Provide the (X, Y) coordinate of the cell's center where the given text is located.  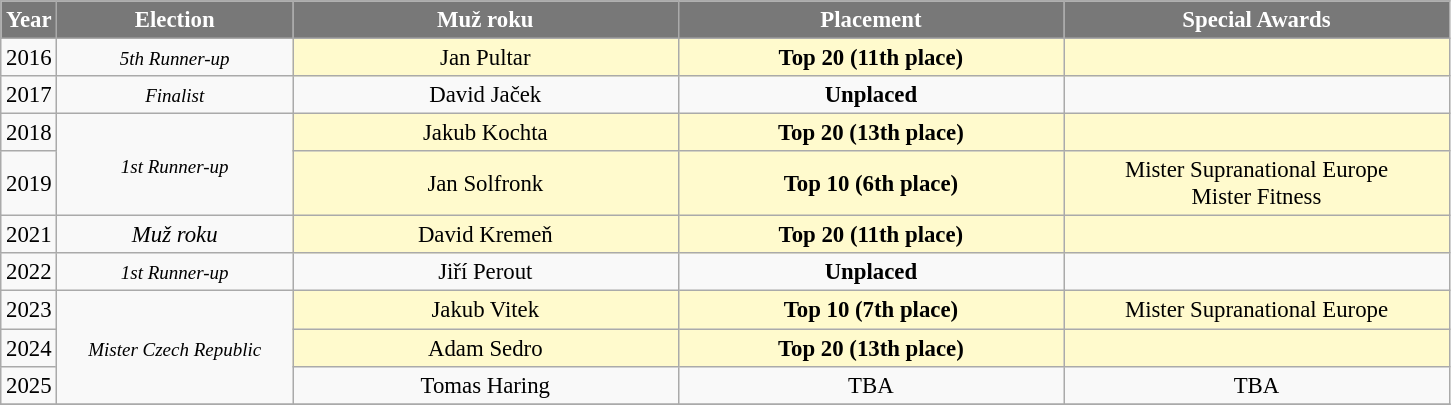
Mister Supranational Europe (1257, 310)
5th Runner-up (175, 58)
2022 (29, 273)
Jiří Perout (485, 273)
2025 (29, 385)
Year (29, 20)
David Jaček (485, 95)
David Kremeň (485, 235)
2019 (29, 184)
2018 (29, 133)
Jan Solfronk (485, 184)
Finalist (175, 95)
Top 10 (7th place) (871, 310)
2023 (29, 310)
Tomas Haring (485, 385)
Placement (871, 20)
Jakub Vitek (485, 310)
Jakub Kochta (485, 133)
Adam Sedro (485, 348)
Jan Pultar (485, 58)
2024 (29, 348)
Special Awards (1257, 20)
2016 (29, 58)
Top 10 (6th place) (871, 184)
Mister Czech Republic (175, 348)
Mister Supranational EuropeMister Fitness (1257, 184)
2021 (29, 235)
2017 (29, 95)
Election (175, 20)
